Find where the given text appears and provide that cell's center as [X, Y] coordinate. 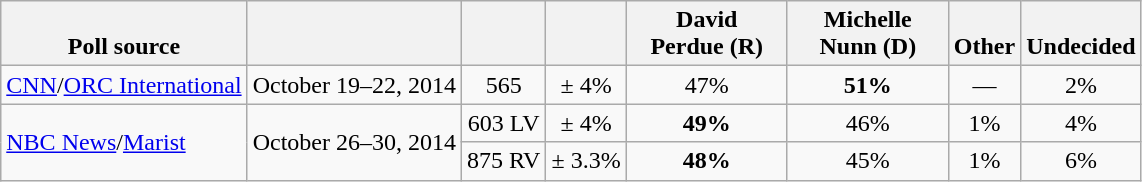
6% [1081, 161]
— [984, 85]
4% [1081, 123]
2% [1081, 85]
DavidPerdue (R) [706, 34]
Poll source [124, 34]
51% [868, 85]
Undecided [1081, 34]
47% [706, 85]
603 LV [503, 123]
CNN/ORC International [124, 85]
October 19–22, 2014 [354, 85]
46% [868, 123]
48% [706, 161]
45% [868, 161]
49% [706, 123]
NBC News/Marist [124, 142]
565 [503, 85]
875 RV [503, 161]
October 26–30, 2014 [354, 142]
MichelleNunn (D) [868, 34]
Other [984, 34]
± 3.3% [586, 161]
